From the cell containing the given text, extract its center point as [X, Y] coordinate. 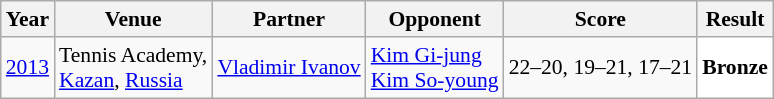
22–20, 19–21, 17–21 [601, 68]
2013 [28, 68]
Opponent [435, 19]
Score [601, 19]
Venue [133, 19]
Tennis Academy,Kazan, Russia [133, 68]
Partner [288, 19]
Kim Gi-jung Kim So-young [435, 68]
Result [735, 19]
Bronze [735, 68]
Year [28, 19]
Vladimir Ivanov [288, 68]
